Return (X, Y) of the center of cell containing provided text 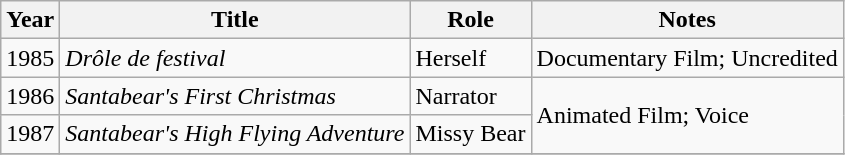
Herself (470, 58)
Santabear's High Flying Adventure (235, 134)
1986 (30, 96)
Missy Bear (470, 134)
Title (235, 20)
Animated Film; Voice (687, 115)
Notes (687, 20)
Narrator (470, 96)
Santabear's First Christmas (235, 96)
Drôle de festival (235, 58)
Role (470, 20)
Documentary Film; Uncredited (687, 58)
1985 (30, 58)
1987 (30, 134)
Year (30, 20)
